Find where the given text appears and provide that cell's center as (X, Y) coordinate. 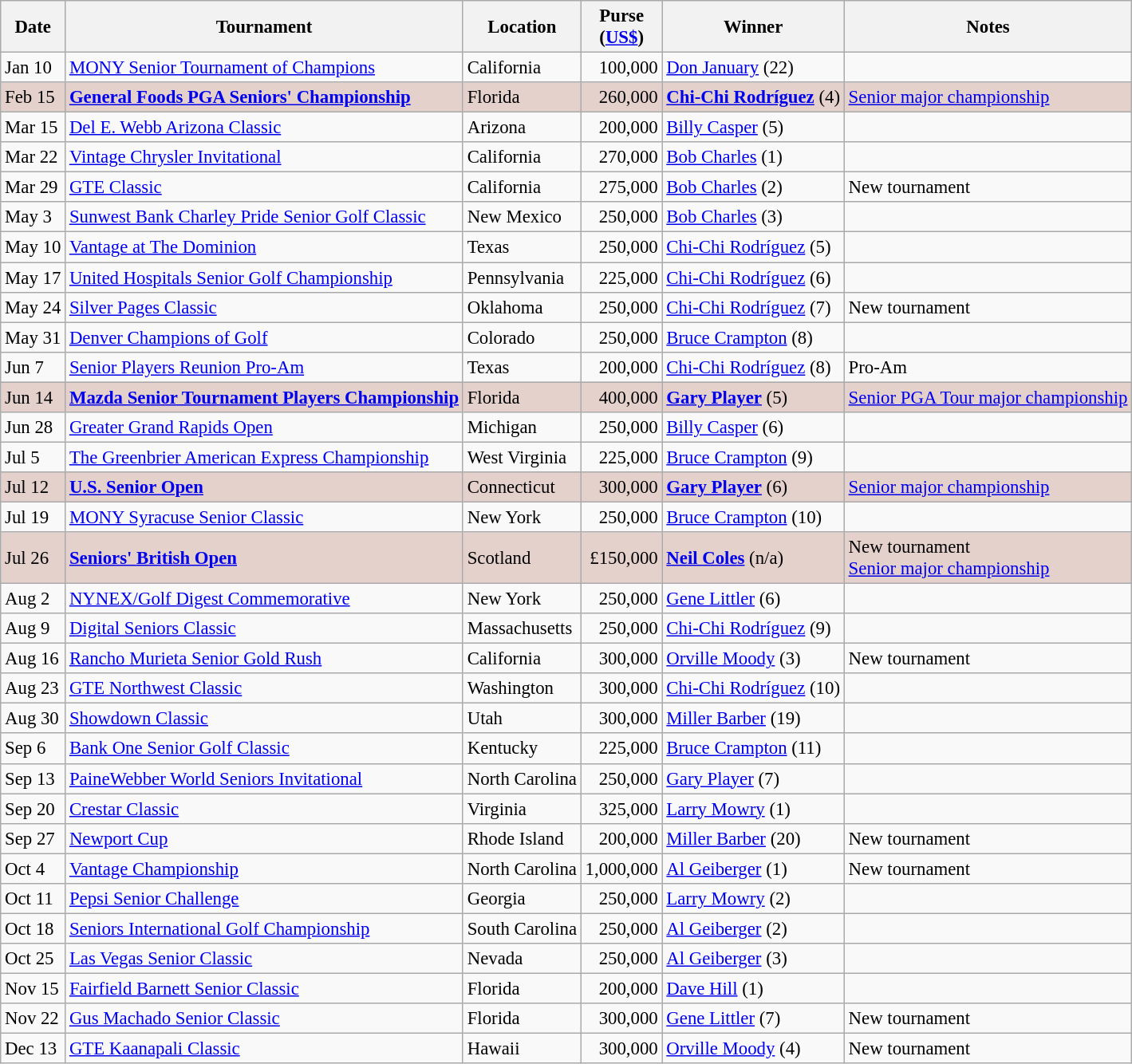
Gary Player (5) (753, 397)
MONY Senior Tournament of Champions (265, 68)
New Mexico (522, 218)
May 10 (34, 247)
Aug 30 (34, 719)
Aug 23 (34, 688)
May 3 (34, 218)
South Carolina (522, 928)
Virginia (522, 809)
Bob Charles (2) (753, 187)
Dave Hill (1) (753, 988)
GTE Kaanapali Classic (265, 1049)
Oct 11 (34, 899)
270,000 (621, 157)
Rhode Island (522, 838)
MONY Syracuse Senior Classic (265, 517)
Showdown Classic (265, 719)
Massachusetts (522, 629)
Date (34, 27)
Scotland (522, 558)
Tournament (265, 27)
Gus Machado Senior Classic (265, 1019)
Gene Littler (6) (753, 599)
Aug 16 (34, 659)
Chi-Chi Rodríguez (7) (753, 307)
Oct 4 (34, 869)
New tournamentSenior major championship (988, 558)
1,000,000 (621, 869)
Chi-Chi Rodríguez (9) (753, 629)
Digital Seniors Classic (265, 629)
275,000 (621, 187)
GTE Classic (265, 187)
Gary Player (6) (753, 487)
Jun 7 (34, 367)
Las Vegas Senior Classic (265, 959)
Billy Casper (5) (753, 128)
Seniors International Golf Championship (265, 928)
Arizona (522, 128)
Jul 5 (34, 457)
Washington (522, 688)
Notes (988, 27)
Kentucky (522, 749)
Orville Moody (3) (753, 659)
Don January (22) (753, 68)
Crestar Classic (265, 809)
Jul 12 (34, 487)
Sep 27 (34, 838)
Senior Players Reunion Pro-Am (265, 367)
100,000 (621, 68)
Senior PGA Tour major championship (988, 397)
West Virginia (522, 457)
Silver Pages Classic (265, 307)
Bob Charles (3) (753, 218)
Miller Barber (20) (753, 838)
Newport Cup (265, 838)
Greater Grand Rapids Open (265, 428)
Purse(US$) (621, 27)
Sep 20 (34, 809)
Feb 15 (34, 97)
Al Geiberger (2) (753, 928)
Nov 15 (34, 988)
May 17 (34, 278)
Jun 28 (34, 428)
Pro-Am (988, 367)
Oct 18 (34, 928)
Orville Moody (4) (753, 1049)
May 24 (34, 307)
Location (522, 27)
Chi-Chi Rodríguez (5) (753, 247)
Winner (753, 27)
Chi-Chi Rodríguez (10) (753, 688)
Connecticut (522, 487)
PaineWebber World Seniors Invitational (265, 778)
Rancho Murieta Senior Gold Rush (265, 659)
Al Geiberger (1) (753, 869)
Sep 6 (34, 749)
Nevada (522, 959)
Colorado (522, 337)
Jan 10 (34, 68)
Seniors' British Open (265, 558)
Bank One Senior Golf Classic (265, 749)
United Hospitals Senior Golf Championship (265, 278)
Gene Littler (7) (753, 1019)
Fairfield Barnett Senior Classic (265, 988)
Gary Player (7) (753, 778)
Bruce Crampton (10) (753, 517)
Sunwest Bank Charley Pride Senior Golf Classic (265, 218)
GTE Northwest Classic (265, 688)
Denver Champions of Golf (265, 337)
Jul 19 (34, 517)
Neil Coles (n/a) (753, 558)
Chi-Chi Rodríguez (4) (753, 97)
The Greenbrier American Express Championship (265, 457)
Pennsylvania (522, 278)
Jun 14 (34, 397)
Larry Mowry (1) (753, 809)
325,000 (621, 809)
Vantage Championship (265, 869)
Chi-Chi Rodríguez (6) (753, 278)
U.S. Senior Open (265, 487)
Pepsi Senior Challenge (265, 899)
Billy Casper (6) (753, 428)
Miller Barber (19) (753, 719)
Oklahoma (522, 307)
400,000 (621, 397)
Aug 9 (34, 629)
Hawaii (522, 1049)
Mar 15 (34, 128)
Georgia (522, 899)
NYNEX/Golf Digest Commemorative (265, 599)
Mar 29 (34, 187)
Mazda Senior Tournament Players Championship (265, 397)
£150,000 (621, 558)
Bruce Crampton (9) (753, 457)
Oct 25 (34, 959)
Bruce Crampton (8) (753, 337)
Aug 2 (34, 599)
Jul 26 (34, 558)
Sep 13 (34, 778)
260,000 (621, 97)
Del E. Webb Arizona Classic (265, 128)
Bob Charles (1) (753, 157)
Vintage Chrysler Invitational (265, 157)
May 31 (34, 337)
Michigan (522, 428)
Utah (522, 719)
Chi-Chi Rodríguez (8) (753, 367)
Bruce Crampton (11) (753, 749)
Al Geiberger (3) (753, 959)
General Foods PGA Seniors' Championship (265, 97)
Nov 22 (34, 1019)
Mar 22 (34, 157)
Vantage at The Dominion (265, 247)
Dec 13 (34, 1049)
Larry Mowry (2) (753, 899)
